Capture the cell that displays the provided text and extract its [X, Y] central coordinate. 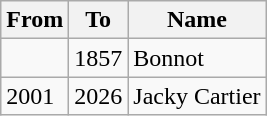
1857 [98, 58]
To [98, 20]
2001 [35, 96]
Name [197, 20]
Bonnot [197, 58]
2026 [98, 96]
Jacky Cartier [197, 96]
From [35, 20]
